Determine the (X, Y) coordinate at the center of the cell enclosing the given text.  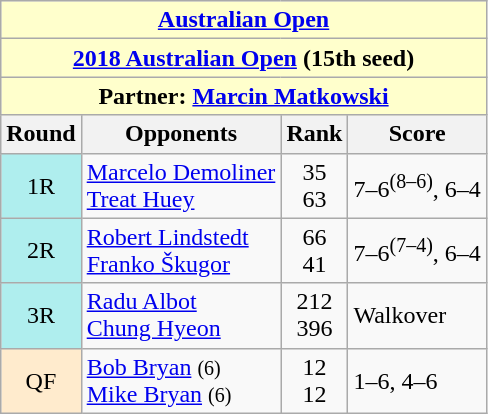
QF (41, 380)
Robert Lindstedt Franko Škugor (181, 250)
12 12 (314, 380)
2018 Australian Open (15th seed) (244, 58)
1R (41, 186)
Score (417, 134)
Radu Albot Chung Hyeon (181, 316)
2R (41, 250)
212 396 (314, 316)
7–6(8–6), 6–4 (417, 186)
1–6, 4–6 (417, 380)
Opponents (181, 134)
Australian Open (244, 20)
Bob Bryan (6) Mike Bryan (6) (181, 380)
Partner: Marcin Matkowski (244, 96)
Walkover (417, 316)
66 41 (314, 250)
3R (41, 316)
Round (41, 134)
Rank (314, 134)
Marcelo Demoliner Treat Huey (181, 186)
7–6(7–4), 6–4 (417, 250)
35 63 (314, 186)
